Search for the cell housing the specified text and yield its [x, y] center coordinate. 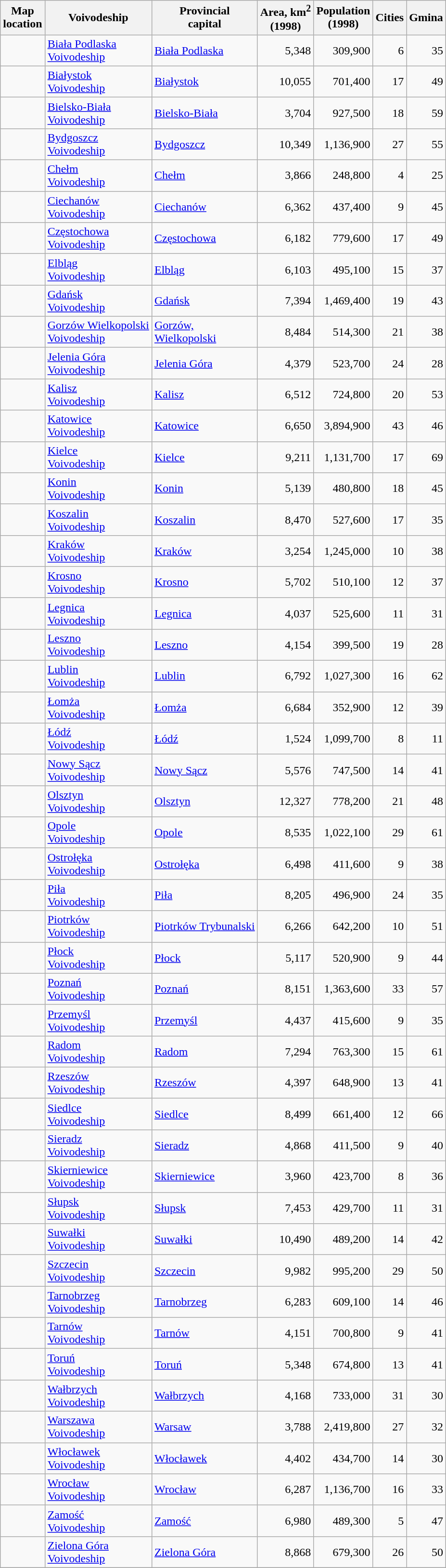
1,136,700 [344, 1490]
8,205 [286, 895]
Nowy Sącz [204, 770]
674,800 [344, 1365]
LegnicaVoivodeship [98, 614]
700,800 [344, 1333]
1,524 [286, 739]
3,894,900 [344, 426]
32 [426, 1427]
KaliszVoivodeship [98, 394]
4,379 [286, 364]
Zielona Góra [204, 1552]
733,000 [344, 1395]
Bydgoszcz [204, 144]
SuwałkiVoivodeship [98, 1240]
26 [390, 1552]
5,117 [286, 958]
9,211 [286, 457]
1,469,400 [344, 301]
Włocławek [204, 1458]
679,300 [344, 1552]
53 [426, 394]
6,182 [286, 238]
BydgoszczVoivodeship [98, 144]
ToruńVoivodeship [98, 1365]
Siedlce [204, 1114]
1,131,700 [344, 457]
399,500 [344, 644]
525,600 [344, 614]
Płock [204, 958]
WrocławVoivodeship [98, 1490]
411,600 [344, 864]
Lublin [204, 676]
4,397 [286, 1083]
Gorzów WielkopolskiVoivodeship [98, 332]
51 [426, 926]
Skierniewice [204, 1177]
SiedlceVoivodeship [98, 1114]
609,100 [344, 1302]
Krosno [204, 582]
39 [426, 708]
Maplocation [23, 18]
6,283 [286, 1302]
1,363,600 [344, 989]
Jelenia Góra [204, 364]
9,982 [286, 1270]
57 [426, 989]
7,453 [286, 1208]
4,402 [286, 1458]
Białystok [204, 82]
927,500 [344, 113]
44 [426, 958]
3,866 [286, 176]
8,151 [286, 989]
25 [426, 176]
248,800 [344, 176]
Gdańsk [204, 301]
PoznańVoivodeship [98, 989]
PrzemyślVoivodeship [98, 1020]
4,154 [286, 644]
Katowice [204, 426]
ŁomżaVoivodeship [98, 708]
Gorzów,Wielkopolski [204, 332]
SzczecinVoivodeship [98, 1270]
KrosnoVoivodeship [98, 582]
6,287 [286, 1490]
8,535 [286, 833]
Szczecin [204, 1270]
Wałbrzych [204, 1395]
1,099,700 [344, 739]
WarszawaVoivodeship [98, 1427]
6,266 [286, 926]
Łódź [204, 739]
1,027,300 [344, 676]
Chełm [204, 176]
Piła [204, 895]
Jelenia GóraVoivodeship [98, 364]
Voivodeship [98, 18]
Biała Podlaska [204, 50]
ŁódźVoivodeship [98, 739]
Przemyśl [204, 1020]
4,151 [286, 1333]
PłockVoivodeship [98, 958]
Nowy SączVoivodeship [98, 770]
6,498 [286, 864]
480,800 [344, 489]
437,400 [344, 207]
661,400 [344, 1114]
6,684 [286, 708]
40 [426, 1145]
4,037 [286, 614]
GdańskVoivodeship [98, 301]
8,868 [286, 1552]
4,437 [286, 1020]
Tarnobrzeg [204, 1302]
PiotrkówVoivodeship [98, 926]
5 [390, 1520]
520,900 [344, 958]
LublinVoivodeship [98, 676]
KoninVoivodeship [98, 489]
10,349 [286, 144]
5,576 [286, 770]
Elbląg [204, 269]
423,700 [344, 1177]
TarnówVoivodeship [98, 1333]
WałbrzychVoivodeship [98, 1395]
Sieradz [204, 1145]
Rzeszów [204, 1083]
CiechanówVoivodeship [98, 207]
Konin [204, 489]
55 [426, 144]
6 [390, 50]
TarnobrzegVoivodeship [98, 1302]
4,168 [286, 1395]
7,294 [286, 1051]
Poznań [204, 989]
514,300 [344, 332]
OlsztynVoivodeship [98, 801]
Area, km2(1998) [286, 18]
Population(1998) [344, 18]
995,200 [344, 1270]
Łomża [204, 708]
6,512 [286, 394]
Tarnów [204, 1333]
Provincialcapital [204, 18]
Toruń [204, 1365]
1,022,100 [344, 833]
Kielce [204, 457]
KrakówVoivodeship [98, 551]
434,700 [344, 1458]
5,702 [286, 582]
510,100 [344, 582]
66 [426, 1114]
PiłaVoivodeship [98, 895]
3,788 [286, 1427]
2,419,800 [344, 1427]
WłocławekVoivodeship [98, 1458]
Ciechanów [204, 207]
ElblągVoivodeship [98, 269]
3,254 [286, 551]
Olsztyn [204, 801]
Legnica [204, 614]
1,136,900 [344, 144]
12,327 [286, 801]
48 [426, 801]
763,300 [344, 1051]
309,900 [344, 50]
6,650 [286, 426]
8,470 [286, 519]
Bielsko-BiałaVoivodeship [98, 113]
SłupskVoivodeship [98, 1208]
8,499 [286, 1114]
OpoleVoivodeship [98, 833]
5,139 [286, 489]
Zamość [204, 1520]
Leszno [204, 644]
489,300 [344, 1520]
ZamośćVoivodeship [98, 1520]
747,500 [344, 770]
Bielsko-Biała [204, 113]
ChełmVoivodeship [98, 176]
LesznoVoivodeship [98, 644]
Biała PodlaskaVoivodeship [98, 50]
Suwałki [204, 1240]
Warsaw [204, 1427]
1,245,000 [344, 551]
20 [390, 394]
3,704 [286, 113]
10,490 [286, 1240]
SkierniewiceVoivodeship [98, 1177]
3,960 [286, 1177]
KoszalinVoivodeship [98, 519]
47 [426, 1520]
527,600 [344, 519]
Kalisz [204, 394]
69 [426, 457]
Częstochowa [204, 238]
6,103 [286, 269]
8,484 [286, 332]
Kraków [204, 551]
KielceVoivodeship [98, 457]
Piotrków Trybunalski [204, 926]
701,400 [344, 82]
724,800 [344, 394]
BiałystokVoivodeship [98, 82]
36 [426, 1177]
778,200 [344, 801]
523,700 [344, 364]
62 [426, 676]
495,100 [344, 269]
6,792 [286, 676]
SieradzVoivodeship [98, 1145]
Zielona GóraVoivodeship [98, 1552]
CzęstochowaVoivodeship [98, 238]
Gmina [426, 18]
OstrołękaVoivodeship [98, 864]
RadomVoivodeship [98, 1051]
Słupsk [204, 1208]
4,868 [286, 1145]
779,600 [344, 238]
Opole [204, 833]
10,055 [286, 82]
496,900 [344, 895]
415,600 [344, 1020]
Ostrołęka [204, 864]
6,980 [286, 1520]
59 [426, 113]
Wrocław [204, 1490]
648,900 [344, 1083]
429,700 [344, 1208]
6,362 [286, 207]
Radom [204, 1051]
352,900 [344, 708]
7,394 [286, 301]
Koszalin [204, 519]
489,200 [344, 1240]
642,200 [344, 926]
42 [426, 1240]
Cities [390, 18]
411,500 [344, 1145]
KatowiceVoivodeship [98, 426]
4 [390, 176]
RzeszówVoivodeship [98, 1083]
